Provide the [X, Y] coordinate of the cell's center where the given text is located.  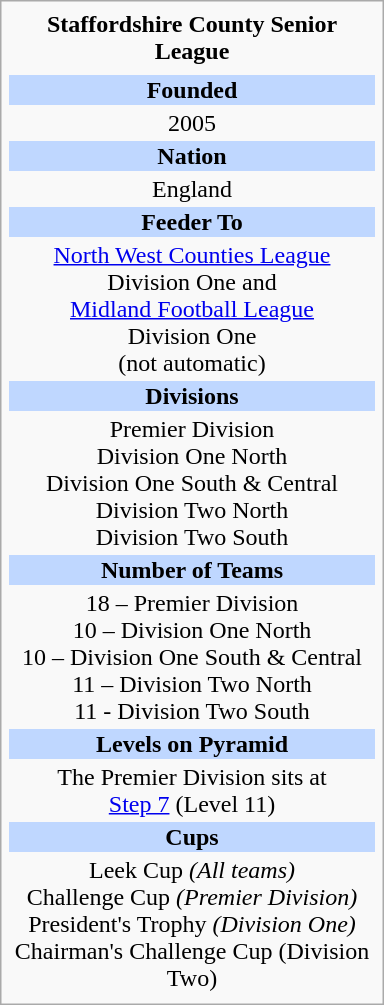
England [192, 189]
2005 [192, 123]
Feeder To [192, 222]
18 – Premier Division10 – Division One North10 – Division One South & Central11 – Division Two North11 - Division Two South [192, 657]
Divisions [192, 396]
Cups [192, 837]
Staffordshire County Senior League [192, 38]
Levels on Pyramid [192, 744]
Nation [192, 156]
Premier DivisionDivision One NorthDivision One South & CentralDivision Two NorthDivision Two South [192, 483]
North West Counties LeagueDivision One and Midland Football LeagueDivision One(not automatic) [192, 309]
The Premier Division sits atStep 7 (Level 11) [192, 790]
Leek Cup (All teams)Challenge Cup (Premier Division)President's Trophy (Division One)Chairman's Challenge Cup (Division Two) [192, 924]
Number of Teams [192, 570]
Founded [192, 90]
